Determine the (X, Y) coordinate at the center of the cell enclosing the given text.  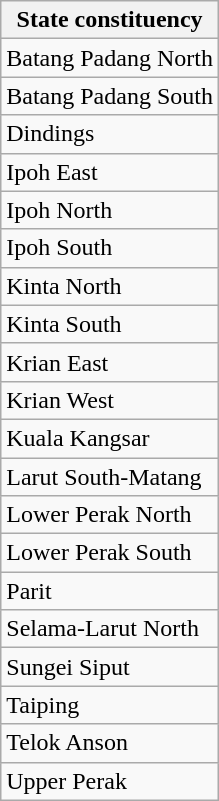
Lower Perak North (110, 515)
Kuala Kangsar (110, 438)
Ipoh South (110, 248)
Telok Anson (110, 743)
Batang Padang North (110, 58)
Krian East (110, 362)
Taiping (110, 705)
State constituency (110, 20)
Larut South-Matang (110, 477)
Batang Padang South (110, 96)
Sungei Siput (110, 667)
Selama-Larut North (110, 629)
Parit (110, 591)
Dindings (110, 134)
Kinta South (110, 324)
Ipoh East (110, 172)
Kinta North (110, 286)
Ipoh North (110, 210)
Krian West (110, 400)
Upper Perak (110, 781)
Lower Perak South (110, 553)
